Find where the given text appears and provide that cell's center as [X, Y] coordinate. 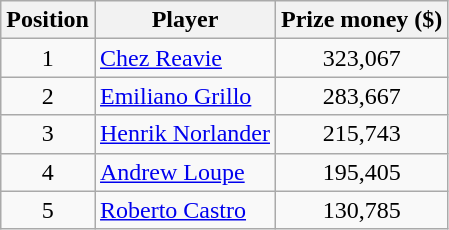
3 [48, 134]
Andrew Loupe [184, 172]
130,785 [362, 210]
323,067 [362, 58]
Chez Reavie [184, 58]
Position [48, 20]
4 [48, 172]
195,405 [362, 172]
Henrik Norlander [184, 134]
Player [184, 20]
Emiliano Grillo [184, 96]
215,743 [362, 134]
1 [48, 58]
283,667 [362, 96]
Prize money ($) [362, 20]
2 [48, 96]
Roberto Castro [184, 210]
5 [48, 210]
